Search for the cell housing the specified text and yield its [X, Y] center coordinate. 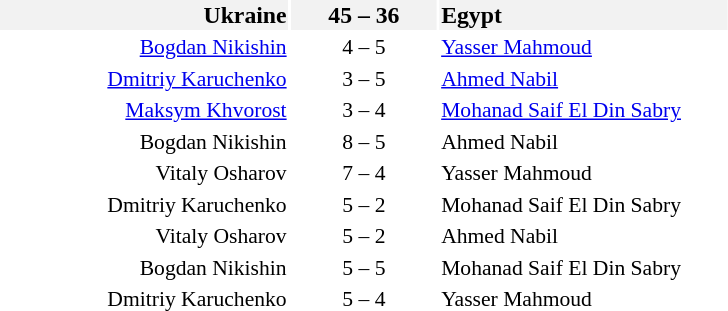
5 – 5 [364, 268]
Maksym Khvorost [144, 110]
8 – 5 [364, 142]
7 – 4 [364, 173]
3 – 5 [364, 78]
3 – 4 [364, 110]
45 – 36 [364, 15]
Ukraine [144, 15]
Egypt [584, 15]
4 – 5 [364, 47]
